Locate the cell with the specified text and output its (X, Y) center coordinate. 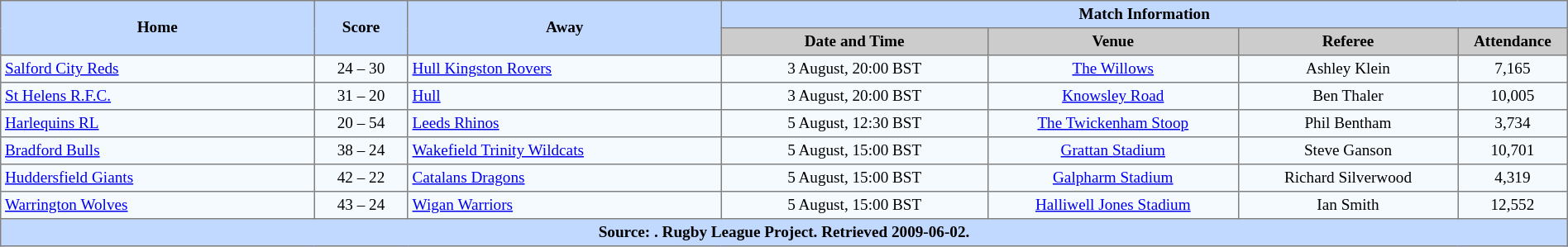
Ian Smith (1348, 205)
42 – 22 (361, 178)
Home (157, 28)
31 – 20 (361, 96)
Huddersfield Giants (157, 178)
The Willows (1113, 69)
The Twickenham Stoop (1113, 124)
Hull Kingston Rovers (564, 69)
Referee (1348, 41)
Grattan Stadium (1113, 150)
Steve Ganson (1348, 150)
10,005 (1513, 96)
Salford City Reds (157, 69)
7,165 (1513, 69)
Halliwell Jones Stadium (1113, 205)
Warrington Wolves (157, 205)
Knowsley Road (1113, 96)
12,552 (1513, 205)
Match Information (1145, 15)
Bradford Bulls (157, 150)
43 – 24 (361, 205)
Galpharm Stadium (1113, 178)
Venue (1113, 41)
10,701 (1513, 150)
Richard Silverwood (1348, 178)
Leeds Rhinos (564, 124)
20 – 54 (361, 124)
Score (361, 28)
Date and Time (854, 41)
Attendance (1513, 41)
St Helens R.F.C. (157, 96)
Phil Bentham (1348, 124)
Wakefield Trinity Wildcats (564, 150)
5 August, 12:30 BST (854, 124)
Ashley Klein (1348, 69)
Catalans Dragons (564, 178)
Ben Thaler (1348, 96)
Harlequins RL (157, 124)
Wigan Warriors (564, 205)
Source: . Rugby League Project. Retrieved 2009-06-02. (784, 233)
Away (564, 28)
4,319 (1513, 178)
38 – 24 (361, 150)
Hull (564, 96)
24 – 30 (361, 69)
3,734 (1513, 124)
